Provide the [x, y] coordinate of the cell's center where the given text is located.  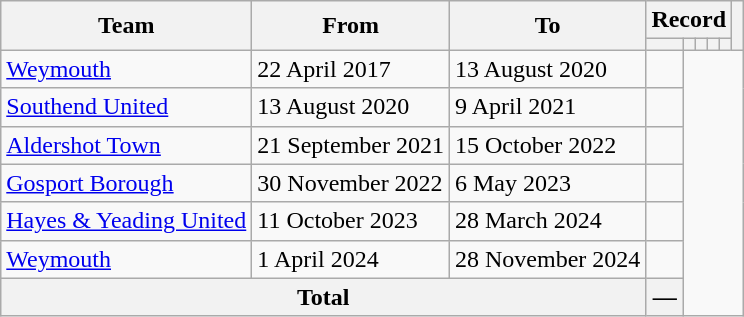
21 September 2021 [351, 145]
Aldershot Town [126, 145]
15 October 2022 [547, 145]
11 October 2023 [351, 221]
Hayes & Yeading United [126, 221]
Total [324, 297]
Team [126, 26]
Southend United [126, 107]
6 May 2023 [547, 183]
Record [689, 20]
From [351, 26]
28 March 2024 [547, 221]
To [547, 26]
30 November 2022 [351, 183]
— [665, 297]
9 April 2021 [547, 107]
22 April 2017 [351, 69]
1 April 2024 [351, 259]
Gosport Borough [126, 183]
28 November 2024 [547, 259]
